Locate the cell with the specified text and output its [x, y] center coordinate. 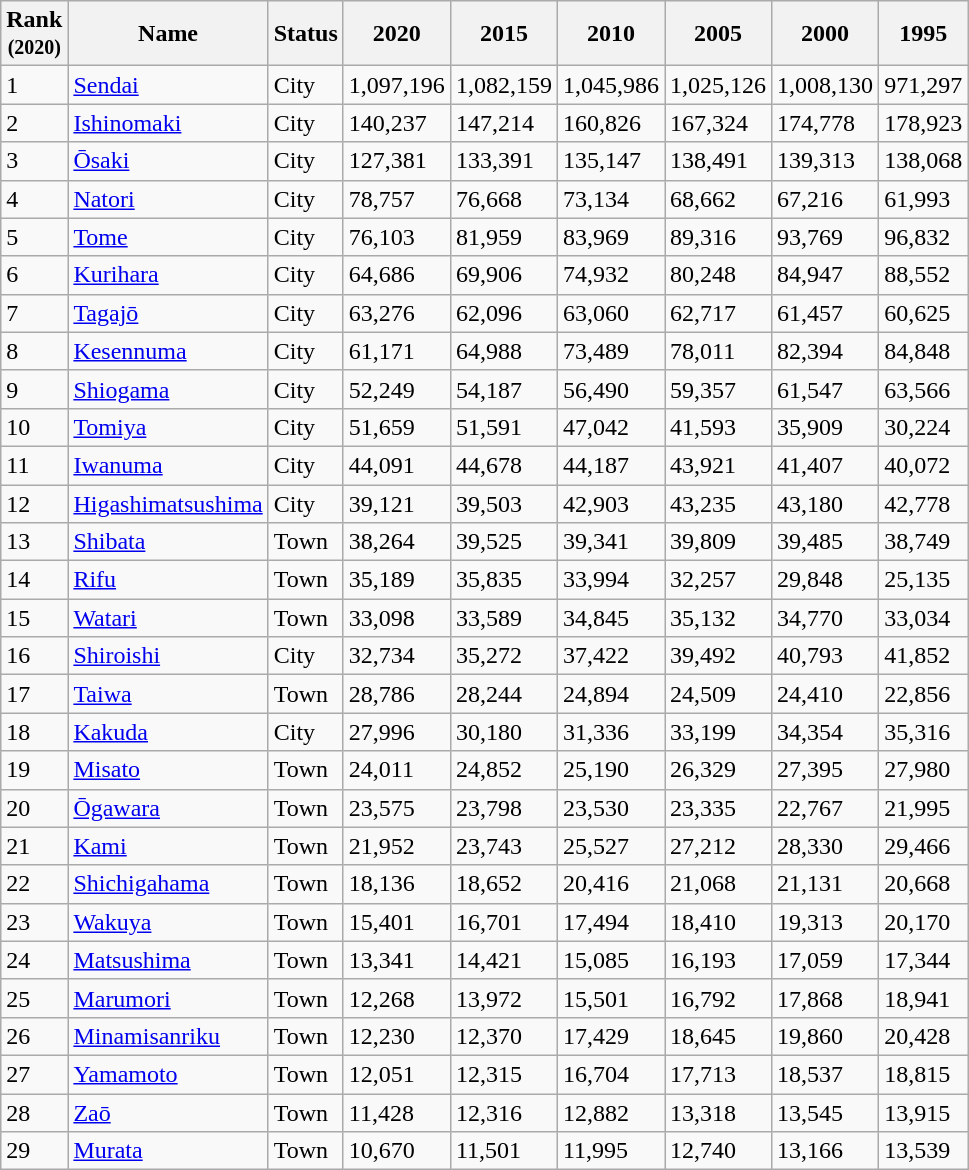
54,187 [504, 389]
22,856 [924, 694]
Tomiya [168, 427]
25,135 [924, 580]
Zaō [168, 1113]
17,059 [826, 960]
73,134 [610, 199]
18,652 [504, 884]
2000 [826, 34]
140,237 [396, 123]
12,740 [718, 1151]
52,249 [396, 389]
38,749 [924, 542]
17,713 [718, 1074]
Ishinomaki [168, 123]
32,257 [718, 580]
21,068 [718, 884]
1 [34, 85]
34,770 [826, 618]
21 [34, 846]
63,566 [924, 389]
43,180 [826, 503]
43,921 [718, 465]
40,072 [924, 465]
63,060 [610, 313]
21,995 [924, 808]
15 [34, 618]
63,276 [396, 313]
11 [34, 465]
64,686 [396, 275]
84,848 [924, 351]
35,272 [504, 656]
19,313 [826, 922]
12,370 [504, 1036]
29 [34, 1151]
61,171 [396, 351]
24,894 [610, 694]
16,701 [504, 922]
167,324 [718, 123]
26 [34, 1036]
14 [34, 580]
39,525 [504, 542]
18,941 [924, 998]
15,085 [610, 960]
88,552 [924, 275]
18,645 [718, 1036]
61,547 [826, 389]
23,743 [504, 846]
33,994 [610, 580]
Shiogama [168, 389]
Tagajō [168, 313]
16,792 [718, 998]
Wakuya [168, 922]
178,923 [924, 123]
42,778 [924, 503]
62,717 [718, 313]
33,589 [504, 618]
31,336 [610, 732]
2005 [718, 34]
1,025,126 [718, 85]
23,530 [610, 808]
Kurihara [168, 275]
34,845 [610, 618]
12,051 [396, 1074]
Sendai [168, 85]
62,096 [504, 313]
1,097,196 [396, 85]
12,315 [504, 1074]
13 [34, 542]
13,166 [826, 1151]
15,401 [396, 922]
12,268 [396, 998]
20,428 [924, 1036]
971,297 [924, 85]
20,170 [924, 922]
Shichigahama [168, 884]
28,244 [504, 694]
33,098 [396, 618]
133,391 [504, 161]
12,882 [610, 1113]
76,103 [396, 237]
18,136 [396, 884]
22 [34, 884]
Higashimatsushima [168, 503]
127,381 [396, 161]
76,668 [504, 199]
60,625 [924, 313]
30,180 [504, 732]
25 [34, 998]
Rank(2020) [34, 34]
Marumori [168, 998]
18,815 [924, 1074]
11,995 [610, 1151]
82,394 [826, 351]
35,132 [718, 618]
Natori [168, 199]
28,786 [396, 694]
30,224 [924, 427]
61,993 [924, 199]
39,485 [826, 542]
12,230 [396, 1036]
44,678 [504, 465]
28 [34, 1113]
39,492 [718, 656]
41,407 [826, 465]
160,826 [610, 123]
61,457 [826, 313]
27,996 [396, 732]
13,318 [718, 1113]
1,082,159 [504, 85]
3 [34, 161]
18,537 [826, 1074]
89,316 [718, 237]
56,490 [610, 389]
Taiwa [168, 694]
17,429 [610, 1036]
5 [34, 237]
29,466 [924, 846]
80,248 [718, 275]
24,509 [718, 694]
174,778 [826, 123]
39,503 [504, 503]
41,593 [718, 427]
21,952 [396, 846]
81,959 [504, 237]
47,042 [610, 427]
11,501 [504, 1151]
20,416 [610, 884]
Misato [168, 770]
1,045,986 [610, 85]
18 [34, 732]
35,909 [826, 427]
28,330 [826, 846]
25,527 [610, 846]
27,212 [718, 846]
138,068 [924, 161]
16,704 [610, 1074]
51,659 [396, 427]
68,662 [718, 199]
139,313 [826, 161]
Status [306, 34]
8 [34, 351]
64,988 [504, 351]
16 [34, 656]
14,421 [504, 960]
4 [34, 199]
29,848 [826, 580]
23,335 [718, 808]
Ōsaki [168, 161]
138,491 [718, 161]
22,767 [826, 808]
44,187 [610, 465]
10 [34, 427]
27,395 [826, 770]
41,852 [924, 656]
35,835 [504, 580]
74,932 [610, 275]
135,147 [610, 161]
Ōgawara [168, 808]
1995 [924, 34]
23 [34, 922]
Iwanuma [168, 465]
73,489 [610, 351]
Murata [168, 1151]
51,591 [504, 427]
2 [34, 123]
39,121 [396, 503]
23,575 [396, 808]
32,734 [396, 656]
20 [34, 808]
34,354 [826, 732]
Watari [168, 618]
25,190 [610, 770]
19,860 [826, 1036]
6 [34, 275]
1,008,130 [826, 85]
13,539 [924, 1151]
Tome [168, 237]
147,214 [504, 123]
13,341 [396, 960]
15,501 [610, 998]
Rifu [168, 580]
35,189 [396, 580]
78,757 [396, 199]
10,670 [396, 1151]
Minamisanriku [168, 1036]
27,980 [924, 770]
19 [34, 770]
Kami [168, 846]
2015 [504, 34]
27 [34, 1074]
Name [168, 34]
21,131 [826, 884]
39,809 [718, 542]
23,798 [504, 808]
17,494 [610, 922]
37,422 [610, 656]
17,868 [826, 998]
39,341 [610, 542]
12,316 [504, 1113]
Shibata [168, 542]
33,199 [718, 732]
40,793 [826, 656]
Matsushima [168, 960]
42,903 [610, 503]
93,769 [826, 237]
Kakuda [168, 732]
2010 [610, 34]
11,428 [396, 1113]
2020 [396, 34]
24 [34, 960]
43,235 [718, 503]
13,545 [826, 1113]
17,344 [924, 960]
9 [34, 389]
7 [34, 313]
44,091 [396, 465]
Kesennuma [168, 351]
Yamamoto [168, 1074]
17 [34, 694]
24,852 [504, 770]
59,357 [718, 389]
33,034 [924, 618]
84,947 [826, 275]
83,969 [610, 237]
26,329 [718, 770]
69,906 [504, 275]
67,216 [826, 199]
96,832 [924, 237]
12 [34, 503]
38,264 [396, 542]
13,915 [924, 1113]
24,410 [826, 694]
Shiroishi [168, 656]
18,410 [718, 922]
24,011 [396, 770]
13,972 [504, 998]
35,316 [924, 732]
16,193 [718, 960]
78,011 [718, 351]
20,668 [924, 884]
